Locate the cell with the specified text and output its (x, y) center coordinate. 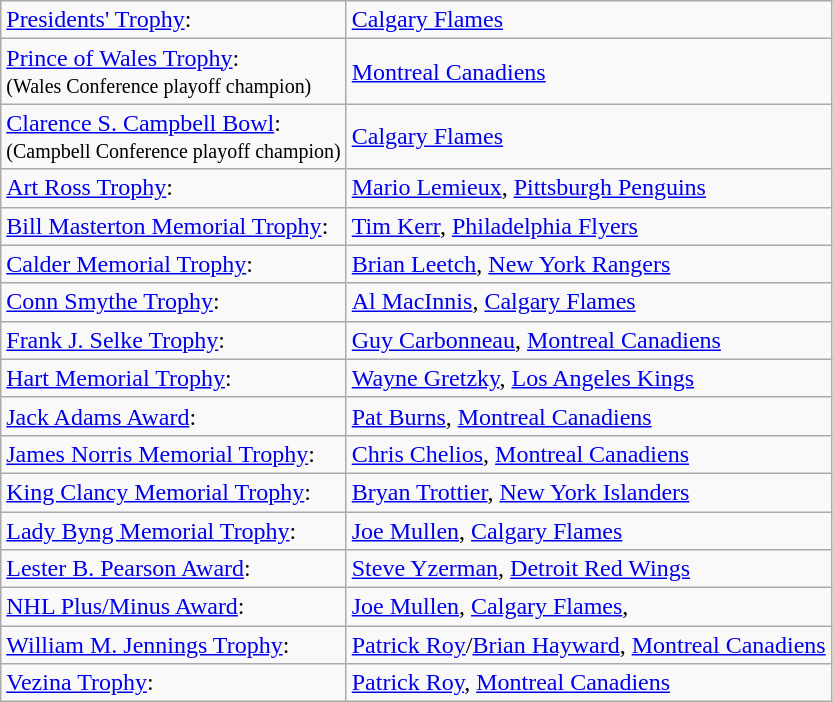
Conn Smythe Trophy: (174, 302)
Frank J. Selke Trophy: (174, 340)
Patrick Roy/Brian Hayward, Montreal Canadiens (588, 645)
Calder Memorial Trophy: (174, 264)
William M. Jennings Trophy: (174, 645)
Joe Mullen, Calgary Flames (588, 531)
Bill Masterton Memorial Trophy: (174, 226)
King Clancy Memorial Trophy: (174, 492)
Presidents' Trophy: (174, 20)
Art Ross Trophy: (174, 188)
Lester B. Pearson Award: (174, 569)
Brian Leetch, New York Rangers (588, 264)
Tim Kerr, Philadelphia Flyers (588, 226)
Vezina Trophy: (174, 683)
Montreal Canadiens (588, 72)
Mario Lemieux, Pittsburgh Penguins (588, 188)
NHL Plus/Minus Award: (174, 607)
Hart Memorial Trophy: (174, 378)
Wayne Gretzky, Los Angeles Kings (588, 378)
Pat Burns, Montreal Canadiens (588, 416)
Jack Adams Award: (174, 416)
Joe Mullen, Calgary Flames, (588, 607)
Prince of Wales Trophy: (Wales Conference playoff champion) (174, 72)
Al MacInnis, Calgary Flames (588, 302)
Clarence S. Campbell Bowl: (Campbell Conference playoff champion) (174, 136)
Steve Yzerman, Detroit Red Wings (588, 569)
Lady Byng Memorial Trophy: (174, 531)
James Norris Memorial Trophy: (174, 454)
Patrick Roy, Montreal Canadiens (588, 683)
Chris Chelios, Montreal Canadiens (588, 454)
Bryan Trottier, New York Islanders (588, 492)
Guy Carbonneau, Montreal Canadiens (588, 340)
